Return the (x, y) coordinate for the center point of the cell that contains the specified text.  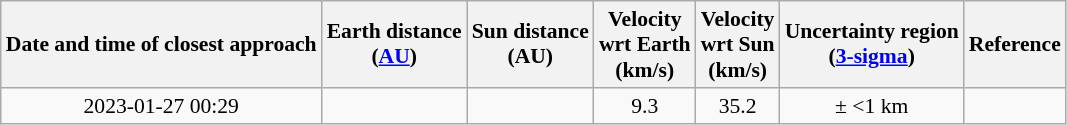
± <1 km (872, 106)
2023-01-27 00:29 (162, 106)
Velocitywrt Earth(km/s) (645, 44)
Sun distance(AU) (530, 44)
Uncertainty region(3-sigma) (872, 44)
9.3 (645, 106)
Velocitywrt Sun(km/s) (738, 44)
Earth distance(AU) (394, 44)
Reference (1015, 44)
35.2 (738, 106)
Date and time of closest approach (162, 44)
